Output the [X, Y] coordinate of the center of the cell containing the given text.  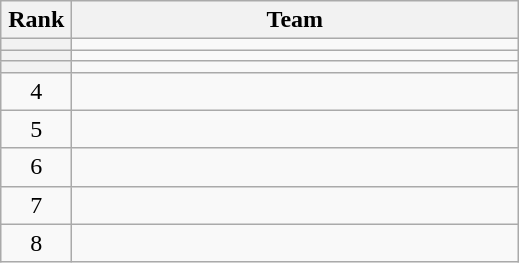
7 [36, 205]
Team [295, 20]
8 [36, 243]
5 [36, 129]
4 [36, 91]
6 [36, 167]
Rank [36, 20]
